Capture the cell that displays the provided text and extract its [x, y] central coordinate. 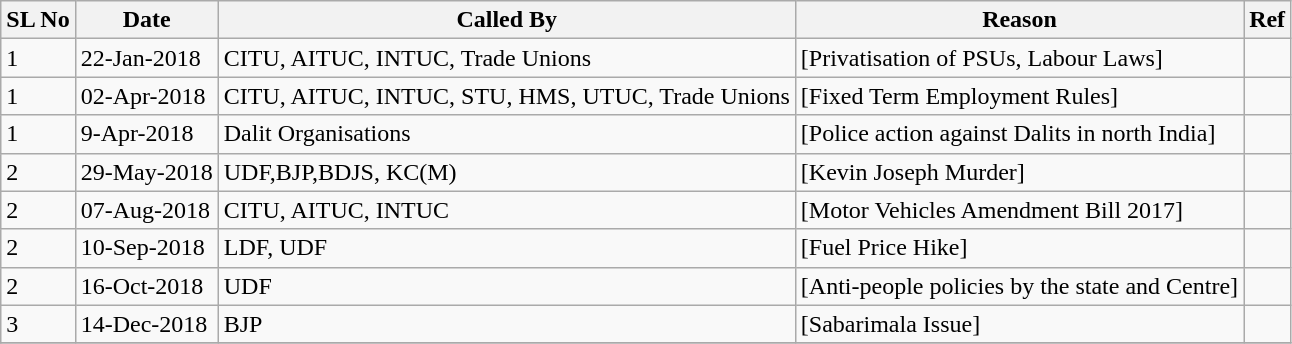
UDF,BJP,BDJS, KC(M) [506, 172]
[Kevin Joseph Murder] [1019, 172]
[Sabarimala Issue] [1019, 324]
3 [38, 324]
[Anti-people policies by the state and Centre] [1019, 286]
CITU, AITUC, INTUC, STU, HMS, UTUC, Trade Unions [506, 96]
[Fuel Price Hike] [1019, 248]
Dalit Organisations [506, 134]
07-Aug-2018 [146, 210]
14-Dec-2018 [146, 324]
22-Jan-2018 [146, 58]
9-Apr-2018 [146, 134]
02-Apr-2018 [146, 96]
16-Oct-2018 [146, 286]
[Privatisation of PSUs, Labour Laws] [1019, 58]
[Fixed Term Employment Rules] [1019, 96]
29-May-2018 [146, 172]
Date [146, 20]
UDF [506, 286]
BJP [506, 324]
Called By [506, 20]
CITU, AITUC, INTUC [506, 210]
Reason [1019, 20]
Ref [1268, 20]
CITU, AITUC, INTUC, Trade Unions [506, 58]
LDF, UDF [506, 248]
[Motor Vehicles Amendment Bill 2017] [1019, 210]
10-Sep-2018 [146, 248]
SL No [38, 20]
[Police action against Dalits in north India] [1019, 134]
